Pinpoint the cell where the given text exists, returning its [x, y] midpoint coordinate. 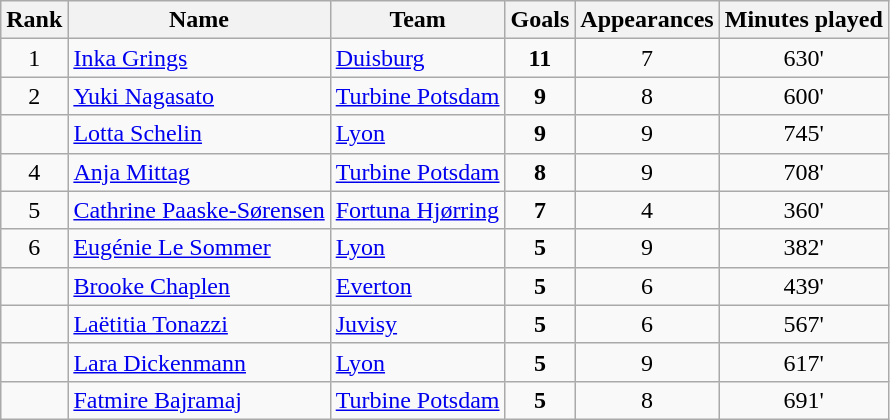
745' [804, 134]
Inka Grings [199, 58]
Anja Mittag [199, 172]
617' [804, 362]
Yuki Nagasato [199, 96]
360' [804, 210]
567' [804, 324]
Everton [418, 286]
Goals [540, 20]
Lara Dickenmann [199, 362]
708' [804, 172]
Appearances [647, 20]
Name [199, 20]
382' [804, 248]
Juvisy [418, 324]
Cathrine Paaske-Sørensen [199, 210]
Brooke Chaplen [199, 286]
11 [540, 58]
630' [804, 58]
439' [804, 286]
Rank [34, 20]
Lotta Schelin [199, 134]
2 [34, 96]
691' [804, 400]
Laëtitia Tonazzi [199, 324]
Team [418, 20]
600' [804, 96]
Eugénie Le Sommer [199, 248]
1 [34, 58]
Duisburg [418, 58]
Fortuna Hjørring [418, 210]
Minutes played [804, 20]
Fatmire Bajramaj [199, 400]
